Return the [x, y] coordinate for the center point of the cell that contains the specified text.  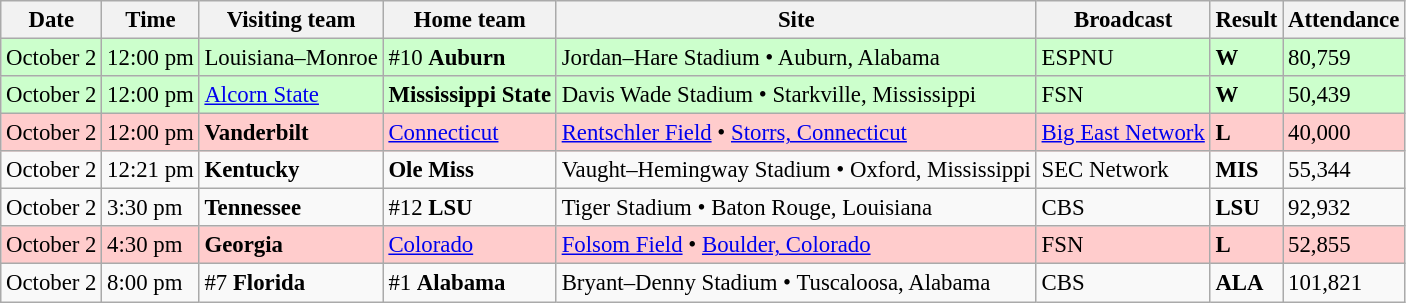
Attendance [1344, 20]
50,439 [1344, 95]
Tennessee [291, 208]
Time [150, 20]
92,932 [1344, 208]
LSU [1246, 208]
Connecticut [470, 133]
Kentucky [291, 170]
Davis Wade Stadium • Starkville, Mississippi [796, 95]
Date [52, 20]
#1 Alabama [470, 283]
Tiger Stadium • Baton Rouge, Louisiana [796, 208]
SEC Network [1123, 170]
#7 Florida [291, 283]
Folsom Field • Boulder, Colorado [796, 245]
55,344 [1344, 170]
Alcorn State [291, 95]
Bryant–Denny Stadium • Tuscaloosa, Alabama [796, 283]
Visiting team [291, 20]
Vaught–Hemingway Stadium • Oxford, Mississippi [796, 170]
MIS [1246, 170]
Louisiana–Monroe [291, 58]
ESPNU [1123, 58]
3:30 pm [150, 208]
12:21 pm [150, 170]
Broadcast [1123, 20]
40,000 [1344, 133]
Mississippi State [470, 95]
101,821 [1344, 283]
ALA [1246, 283]
Result [1246, 20]
80,759 [1344, 58]
52,855 [1344, 245]
Vanderbilt [291, 133]
Site [796, 20]
Georgia [291, 245]
Big East Network [1123, 133]
Home team [470, 20]
8:00 pm [150, 283]
#12 LSU [470, 208]
Ole Miss [470, 170]
#10 Auburn [470, 58]
Jordan–Hare Stadium • Auburn, Alabama [796, 58]
Rentschler Field • Storrs, Connecticut [796, 133]
4:30 pm [150, 245]
Colorado [470, 245]
